Search for the cell housing the specified text and yield its (X, Y) center coordinate. 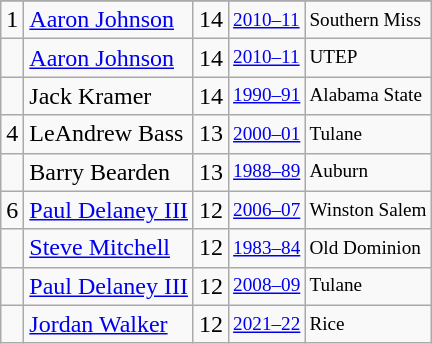
2008–09 (267, 286)
2006–07 (267, 210)
4 (12, 134)
Rice (368, 324)
Jack Kramer (109, 96)
Winston Salem (368, 210)
Barry Bearden (109, 172)
Auburn (368, 172)
Steve Mitchell (109, 248)
2000–01 (267, 134)
Southern Miss (368, 20)
UTEP (368, 58)
1 (12, 20)
1988–89 (267, 172)
2021–22 (267, 324)
6 (12, 210)
1990–91 (267, 96)
Old Dominion (368, 248)
LeAndrew Bass (109, 134)
Jordan Walker (109, 324)
1983–84 (267, 248)
Alabama State (368, 96)
